Search for the cell housing the specified text and yield its (X, Y) center coordinate. 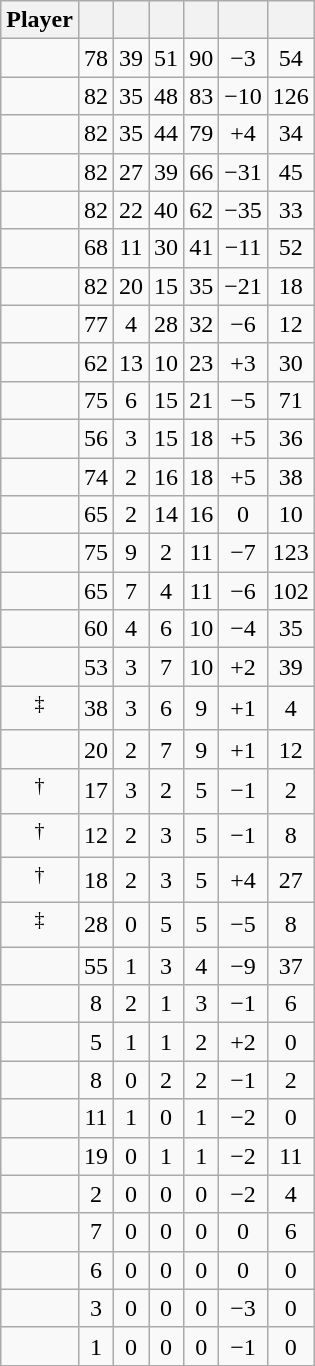
14 (166, 515)
52 (290, 248)
41 (202, 248)
77 (96, 324)
21 (202, 400)
79 (202, 134)
45 (290, 172)
78 (96, 58)
−10 (244, 96)
68 (96, 248)
−7 (244, 553)
+3 (244, 362)
48 (166, 96)
13 (132, 362)
−35 (244, 210)
40 (166, 210)
55 (96, 966)
23 (202, 362)
44 (166, 134)
Player (40, 20)
126 (290, 96)
83 (202, 96)
17 (96, 790)
36 (290, 438)
74 (96, 477)
19 (96, 1156)
54 (290, 58)
37 (290, 966)
−4 (244, 629)
53 (96, 667)
−21 (244, 286)
22 (132, 210)
123 (290, 553)
32 (202, 324)
−31 (244, 172)
60 (96, 629)
66 (202, 172)
90 (202, 58)
51 (166, 58)
−9 (244, 966)
−11 (244, 248)
71 (290, 400)
34 (290, 134)
33 (290, 210)
102 (290, 591)
56 (96, 438)
